Return (x, y) of the center of cell containing provided text 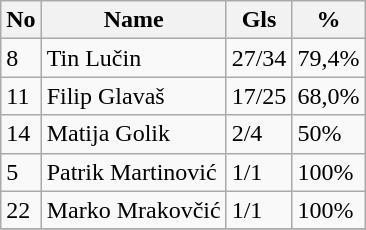
Marko Mrakovčić (134, 210)
68,0% (328, 96)
79,4% (328, 58)
50% (328, 134)
Filip Glavaš (134, 96)
17/25 (259, 96)
Name (134, 20)
Tin Lučin (134, 58)
27/34 (259, 58)
Matija Golik (134, 134)
% (328, 20)
2/4 (259, 134)
11 (21, 96)
14 (21, 134)
Gls (259, 20)
5 (21, 172)
No (21, 20)
22 (21, 210)
Patrik Martinović (134, 172)
8 (21, 58)
